Pinpoint the cell where the given text exists, returning its [x, y] midpoint coordinate. 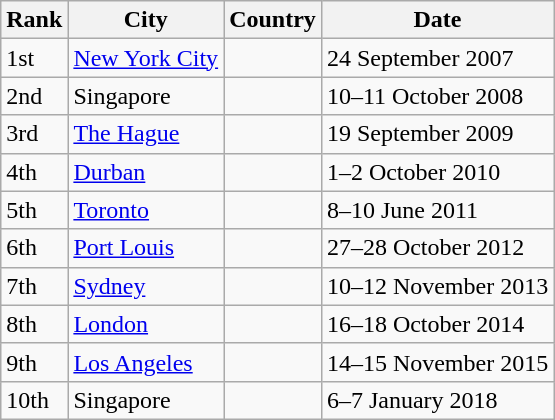
8th [34, 324]
10–11 October 2008 [437, 96]
14–15 November 2015 [437, 362]
Date [437, 20]
Sydney [146, 286]
6th [34, 248]
Port Louis [146, 248]
The Hague [146, 134]
24 September 2007 [437, 58]
8–10 June 2011 [437, 210]
1–2 October 2010 [437, 172]
9th [34, 362]
1st [34, 58]
3rd [34, 134]
2nd [34, 96]
Durban [146, 172]
10th [34, 400]
City [146, 20]
6–7 January 2018 [437, 400]
New York City [146, 58]
Rank [34, 20]
7th [34, 286]
10–12 November 2013 [437, 286]
Country [273, 20]
Los Angeles [146, 362]
19 September 2009 [437, 134]
London [146, 324]
16–18 October 2014 [437, 324]
5th [34, 210]
4th [34, 172]
27–28 October 2012 [437, 248]
Toronto [146, 210]
